Identify which cell holds the provided text, then report its [X, Y] central coordinate. 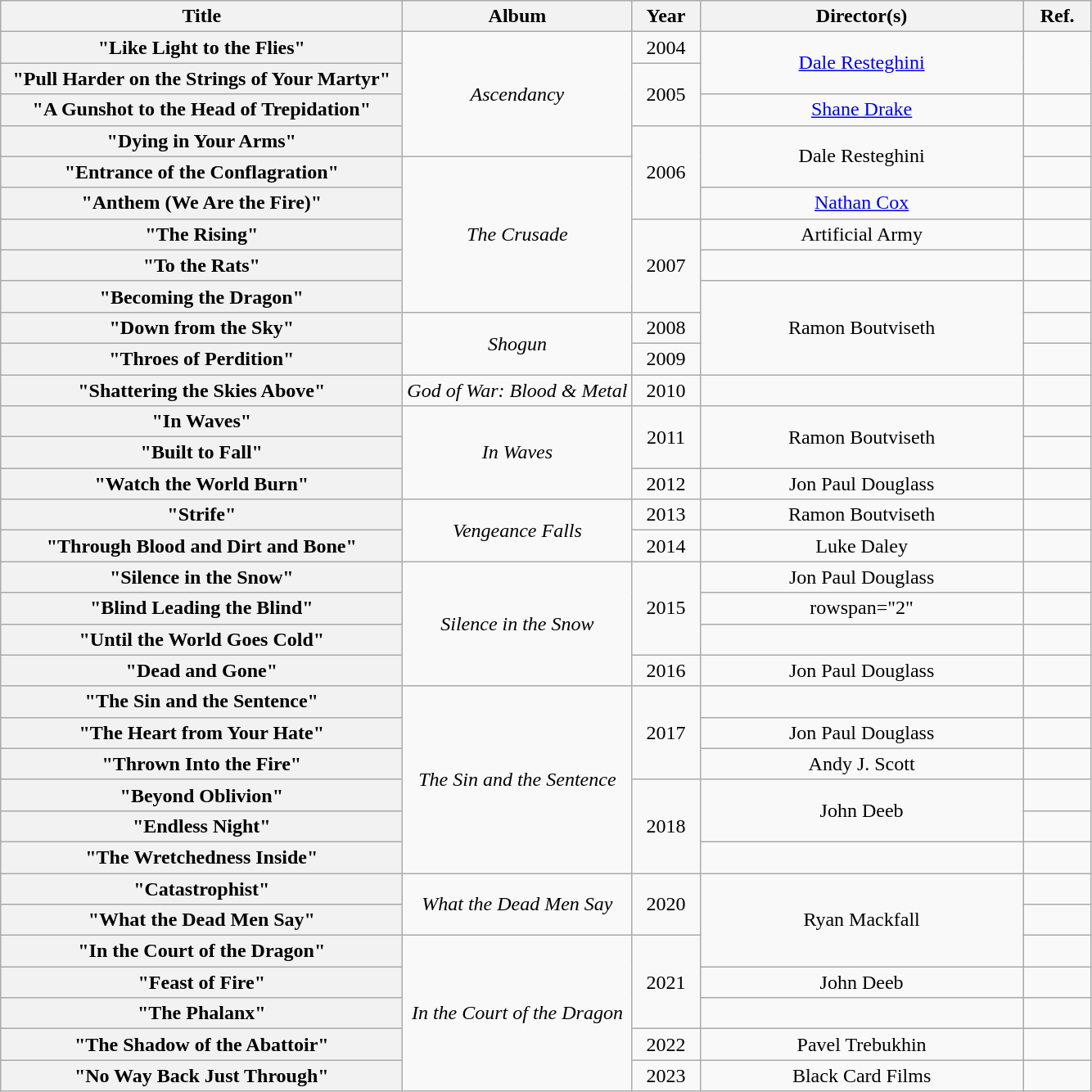
rowspan="2" [861, 608]
What the Dead Men Say [517, 904]
"Beyond Oblivion" [201, 795]
"No Way Back Just Through" [201, 1076]
2018 [666, 826]
2004 [666, 47]
2006 [666, 172]
"Silence in the Snow" [201, 577]
"Becoming the Dragon" [201, 296]
2020 [666, 904]
"In Waves" [201, 422]
"Entrance of the Conflagration" [201, 172]
Title [201, 16]
Director(s) [861, 16]
Shane Drake [861, 110]
"Pull Harder on the Strings of Your Martyr" [201, 79]
"What the Dead Men Say" [201, 920]
"The Rising" [201, 234]
Shogun [517, 343]
The Sin and the Sentence [517, 779]
2017 [666, 733]
Black Card Films [861, 1076]
"Anthem (We Are the Fire)" [201, 203]
God of War: Blood & Metal [517, 390]
"A Gunshot to the Head of Trepidation" [201, 110]
Ref. [1058, 16]
"Dead and Gone" [201, 670]
2011 [666, 437]
"The Shadow of the Abattoir" [201, 1045]
"Built to Fall" [201, 453]
"Blind Leading the Blind" [201, 608]
2023 [666, 1076]
"Shattering the Skies Above" [201, 390]
Nathan Cox [861, 203]
"Thrown Into the Fire" [201, 764]
"Feast of Fire" [201, 982]
"Throes of Perdition" [201, 359]
"Endless Night" [201, 826]
2015 [666, 608]
"The Phalanx" [201, 1013]
In the Court of the Dragon [517, 1013]
"The Sin and the Sentence" [201, 702]
Artificial Army [861, 234]
"The Heart from Your Hate" [201, 733]
Silence in the Snow [517, 624]
"Down from the Sky" [201, 327]
Pavel Trebukhin [861, 1045]
Vengeance Falls [517, 530]
"Through Blood and Dirt and Bone" [201, 546]
2012 [666, 484]
2021 [666, 982]
Year [666, 16]
"Watch the World Burn" [201, 484]
2005 [666, 94]
"Like Light to the Flies" [201, 47]
Album [517, 16]
"Dying in Your Arms" [201, 141]
Luke Daley [861, 546]
"Until the World Goes Cold" [201, 639]
Ascendancy [517, 94]
2014 [666, 546]
"In the Court of the Dragon" [201, 951]
In Waves [517, 453]
Andy J. Scott [861, 764]
Ryan Mackfall [861, 919]
2009 [666, 359]
2007 [666, 265]
The Crusade [517, 234]
"Catastrophist" [201, 888]
2013 [666, 515]
"The Wretchedness Inside" [201, 857]
2016 [666, 670]
2010 [666, 390]
2022 [666, 1045]
"Strife" [201, 515]
2008 [666, 327]
"To the Rats" [201, 265]
